From the cell containing the given text, extract its center point as (x, y) coordinate. 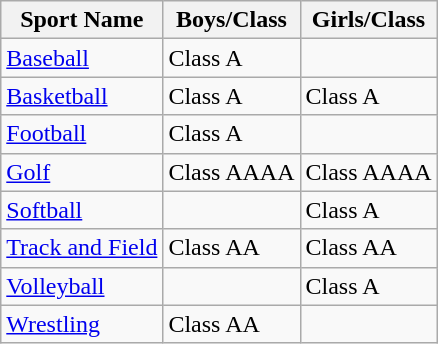
Basketball (82, 96)
Track and Field (82, 248)
Baseball (82, 58)
Boys/Class (232, 20)
Golf (82, 172)
Volleyball (82, 286)
Sport Name (82, 20)
Wrestling (82, 324)
Football (82, 134)
Softball (82, 210)
Girls/Class (368, 20)
